Pinpoint the cell where the given text exists, returning its (x, y) midpoint coordinate. 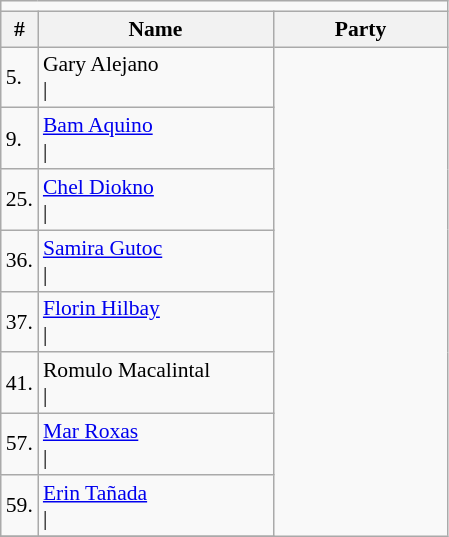
Mar Roxas | (156, 444)
37. (20, 322)
36. (20, 260)
25. (20, 200)
Party (360, 29)
Romulo Macalintal | (156, 384)
Florin Hilbay | (156, 322)
Bam Aquino | (156, 138)
Samira Gutoc | (156, 260)
# (20, 29)
5. (20, 78)
Name (156, 29)
41. (20, 384)
Chel Diokno | (156, 200)
Gary Alejano | (156, 78)
9. (20, 138)
57. (20, 444)
59. (20, 506)
Erin Tañada | (156, 506)
